Pinpoint the cell where the given text exists, returning its [X, Y] midpoint coordinate. 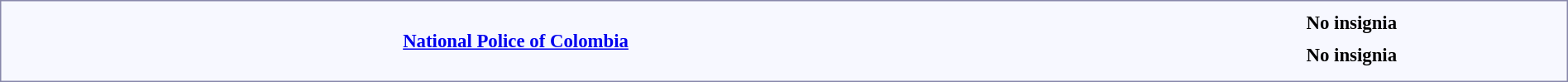
National Police of Colombia [516, 41]
